Determine the [x, y] coordinate at the center of the cell enclosing the given text.  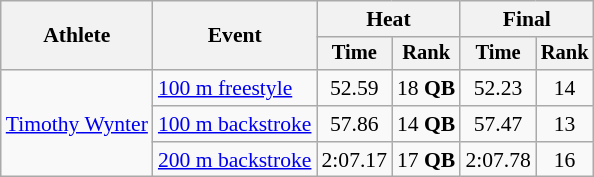
18 QB [426, 88]
Athlete [77, 36]
Timothy Wynter [77, 124]
Heat [388, 19]
57.47 [498, 124]
14 QB [426, 124]
Event [235, 36]
14 [565, 88]
100 m freestyle [235, 88]
13 [565, 124]
100 m backstroke [235, 124]
57.86 [354, 124]
52.23 [498, 88]
52.59 [354, 88]
Final [526, 19]
